Determine the (X, Y) coordinate at the center of the cell enclosing the given text.  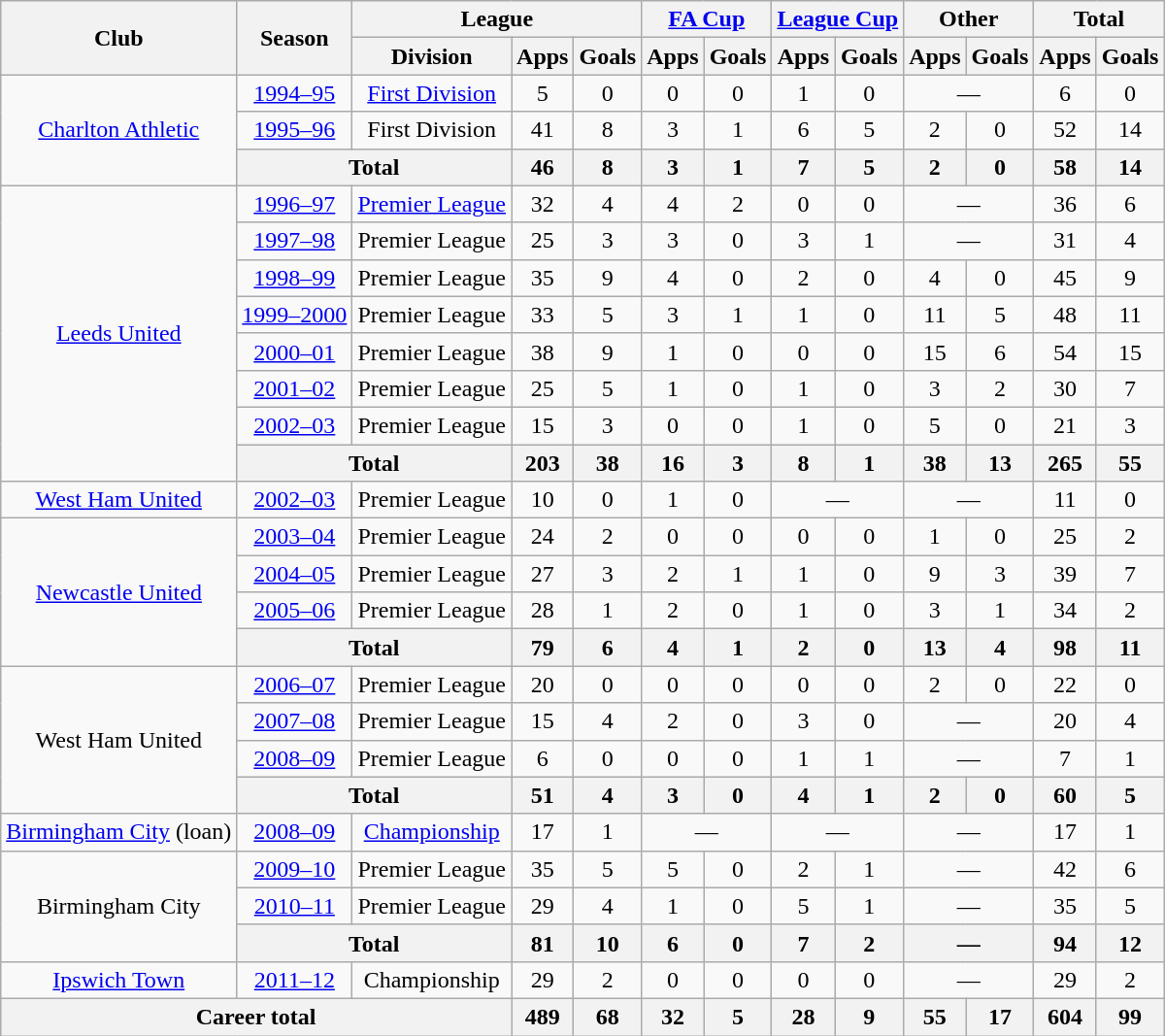
1998–99 (295, 278)
21 (1065, 425)
Leeds United (118, 333)
45 (1065, 278)
FA Cup (707, 19)
52 (1065, 130)
41 (543, 130)
League Cup (838, 19)
39 (1065, 574)
51 (543, 795)
Other (969, 19)
Charlton Athletic (118, 130)
34 (1065, 611)
2007–08 (295, 721)
48 (1065, 315)
1996–97 (295, 204)
2006–07 (295, 685)
Career total (256, 1017)
2000–01 (295, 351)
46 (543, 167)
42 (1065, 869)
2001–02 (295, 388)
24 (543, 537)
81 (543, 943)
2011–12 (295, 980)
Birmingham City (118, 906)
2003–04 (295, 537)
2009–10 (295, 869)
2010–11 (295, 906)
60 (1065, 795)
Season (295, 38)
36 (1065, 204)
Club (118, 38)
54 (1065, 351)
2005–06 (295, 611)
203 (543, 463)
Newcastle United (118, 592)
27 (543, 574)
Division (432, 56)
16 (673, 463)
1997–98 (295, 241)
Birmingham City (loan) (118, 832)
1994–95 (295, 93)
33 (543, 315)
58 (1065, 167)
League (497, 19)
79 (543, 648)
12 (1130, 943)
1999–2000 (295, 315)
98 (1065, 648)
265 (1065, 463)
22 (1065, 685)
31 (1065, 241)
68 (608, 1017)
604 (1065, 1017)
30 (1065, 388)
2004–05 (295, 574)
99 (1130, 1017)
1995–96 (295, 130)
Ipswich Town (118, 980)
94 (1065, 943)
489 (543, 1017)
